Output the [X, Y] coordinate of the center of the cell containing the given text.  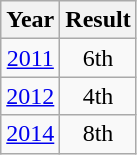
8th [98, 134]
6th [98, 58]
2011 [30, 58]
Year [30, 20]
2012 [30, 96]
4th [98, 96]
Result [98, 20]
2014 [30, 134]
